Detect which cell encompasses the target text, then output its (x, y) center coordinate. 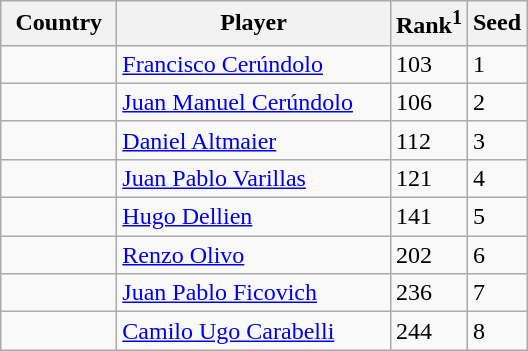
8 (496, 331)
Renzo Olivo (254, 255)
112 (428, 140)
7 (496, 293)
1 (496, 64)
Camilo Ugo Carabelli (254, 331)
5 (496, 217)
236 (428, 293)
3 (496, 140)
141 (428, 217)
6 (496, 255)
202 (428, 255)
Country (59, 24)
Juan Manuel Cerúndolo (254, 102)
Seed (496, 24)
244 (428, 331)
4 (496, 178)
Francisco Cerúndolo (254, 64)
Juan Pablo Ficovich (254, 293)
Juan Pablo Varillas (254, 178)
2 (496, 102)
106 (428, 102)
Daniel Altmaier (254, 140)
Rank1 (428, 24)
121 (428, 178)
103 (428, 64)
Hugo Dellien (254, 217)
Player (254, 24)
